Scan for the cell matching the given text and deliver its [X, Y] coordinate at center. 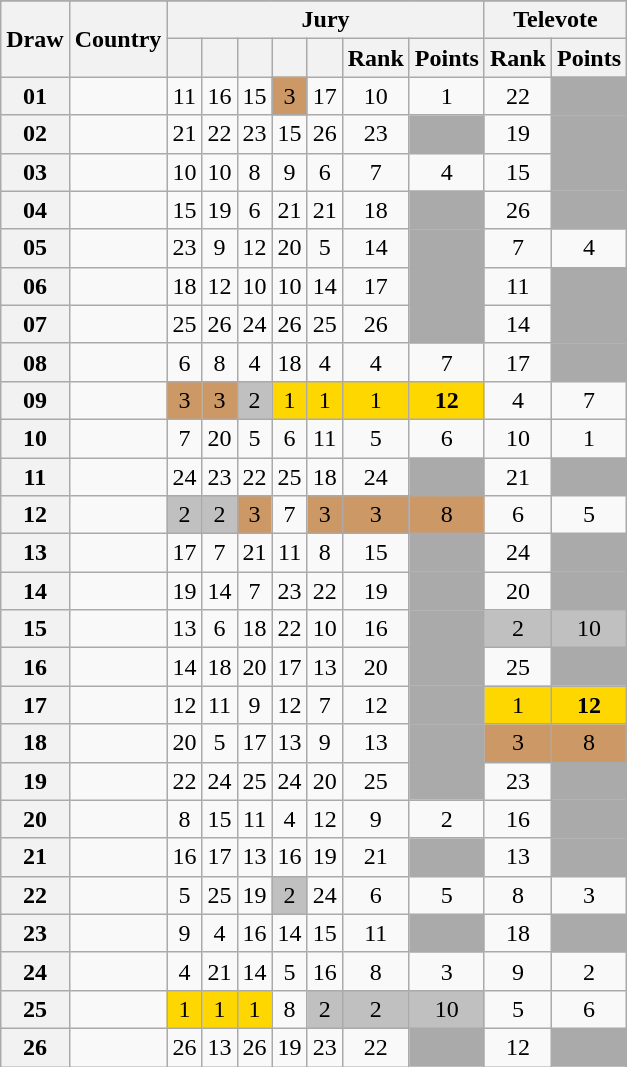
05 [35, 248]
Country [118, 39]
01 [35, 96]
09 [35, 400]
02 [35, 134]
07 [35, 324]
Draw [35, 39]
06 [35, 286]
08 [35, 362]
Televote [555, 20]
03 [35, 172]
04 [35, 210]
Jury [326, 20]
